Search for the cell housing the specified text and yield its (x, y) center coordinate. 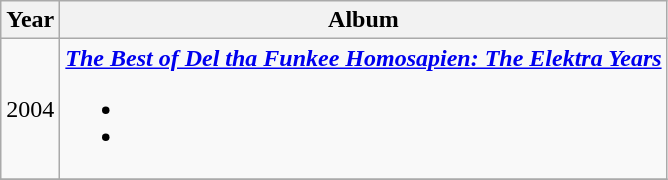
Year (30, 20)
Album (364, 20)
2004 (30, 109)
The Best of Del tha Funkee Homosapien: The Elektra Years (364, 109)
